Scan for the cell matching the given text and deliver its (x, y) coordinate at center. 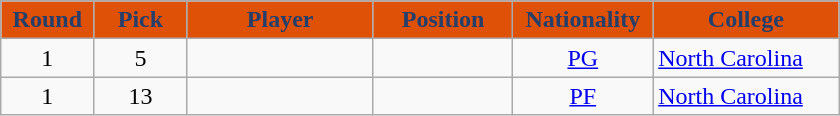
Player (280, 20)
Position (443, 20)
College (746, 20)
Pick (140, 20)
13 (140, 96)
5 (140, 58)
Nationality (583, 20)
PF (583, 96)
Round (48, 20)
PG (583, 58)
